Locate the cell with the specified text and output its (x, y) center coordinate. 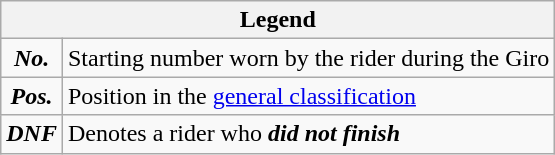
Legend (278, 20)
DNF (32, 134)
Position in the general classification (308, 96)
No. (32, 58)
Denotes a rider who did not finish (308, 134)
Pos. (32, 96)
Starting number worn by the rider during the Giro (308, 58)
